For the text-containing cell, return its midpoint in [x, y] coordinate format. 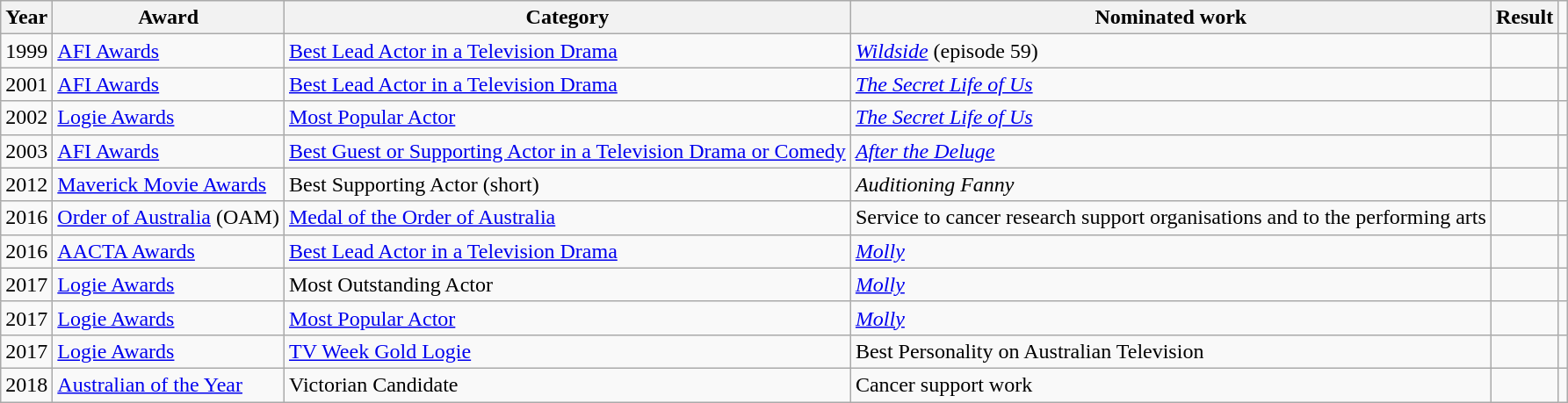
1999 [26, 51]
2001 [26, 84]
Nominated work [1170, 18]
Year [26, 18]
Victorian Candidate [567, 385]
TV Week Gold Logie [567, 351]
After the Deluge [1170, 151]
Order of Australia (OAM) [169, 218]
Most Outstanding Actor [567, 284]
2012 [26, 184]
Category [567, 18]
Medal of the Order of Australia [567, 218]
2018 [26, 385]
2002 [26, 118]
Award [169, 18]
Result [1524, 18]
Best Supporting Actor (short) [567, 184]
Service to cancer research support organisations and to the performing arts [1170, 218]
Australian of the Year [169, 385]
2003 [26, 151]
Best Guest or Supporting Actor in a Television Drama or Comedy [567, 151]
Wildside (episode 59) [1170, 51]
Best Personality on Australian Television [1170, 351]
AACTA Awards [169, 251]
Auditioning Fanny [1170, 184]
Maverick Movie Awards [169, 184]
Cancer support work [1170, 385]
